Return (x, y) of the center of cell containing provided text 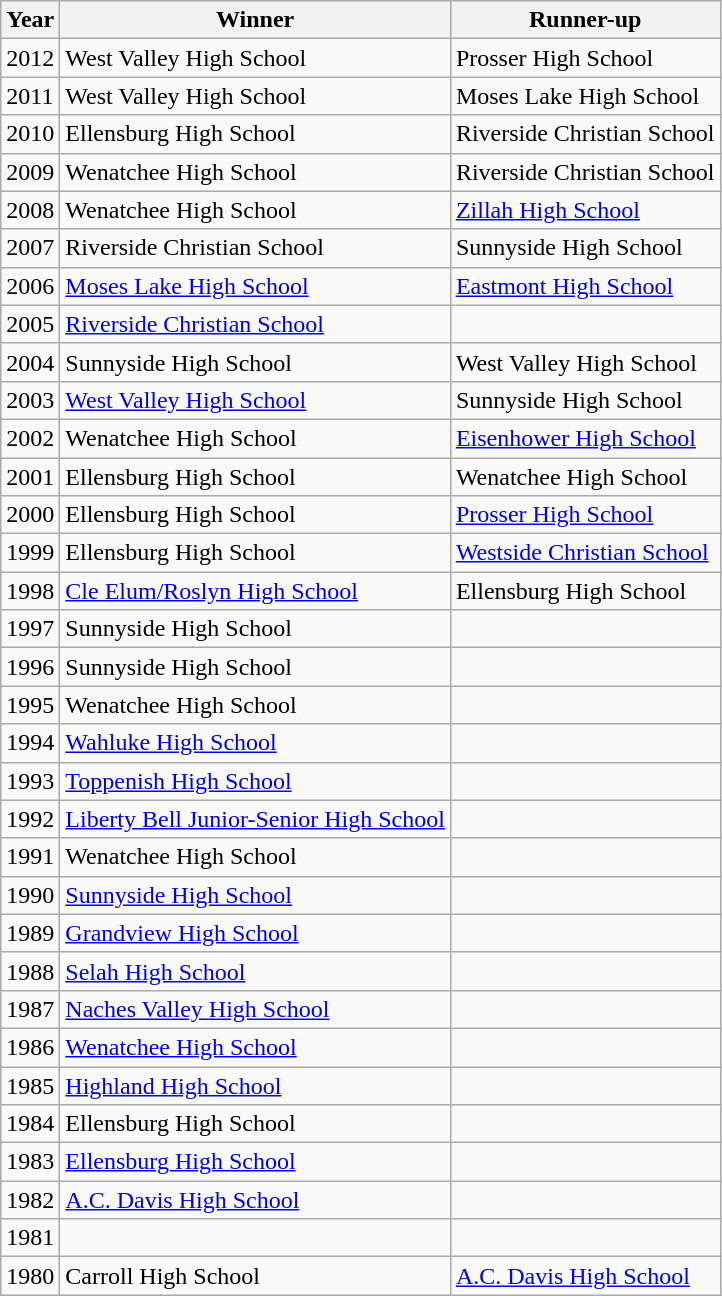
2006 (30, 286)
1985 (30, 1085)
2009 (30, 172)
1996 (30, 667)
1986 (30, 1047)
Zillah High School (585, 210)
2008 (30, 210)
1992 (30, 819)
1988 (30, 971)
1983 (30, 1162)
1995 (30, 705)
Year (30, 20)
Winner (256, 20)
1990 (30, 895)
2004 (30, 362)
2002 (30, 438)
1989 (30, 933)
2003 (30, 400)
Naches Valley High School (256, 1009)
Runner-up (585, 20)
2010 (30, 134)
1999 (30, 553)
1984 (30, 1124)
Westside Christian School (585, 553)
1993 (30, 781)
2001 (30, 477)
2012 (30, 58)
1987 (30, 1009)
Selah High School (256, 971)
2000 (30, 515)
Eastmont High School (585, 286)
1994 (30, 743)
Wahluke High School (256, 743)
Eisenhower High School (585, 438)
1982 (30, 1200)
Liberty Bell Junior-Senior High School (256, 819)
1980 (30, 1276)
Grandview High School (256, 933)
1998 (30, 591)
Cle Elum/Roslyn High School (256, 591)
Toppenish High School (256, 781)
Carroll High School (256, 1276)
1997 (30, 629)
Highland High School (256, 1085)
1981 (30, 1238)
2011 (30, 96)
1991 (30, 857)
2005 (30, 324)
2007 (30, 248)
